Determine the (X, Y) coordinate at the center of the cell enclosing the given text.  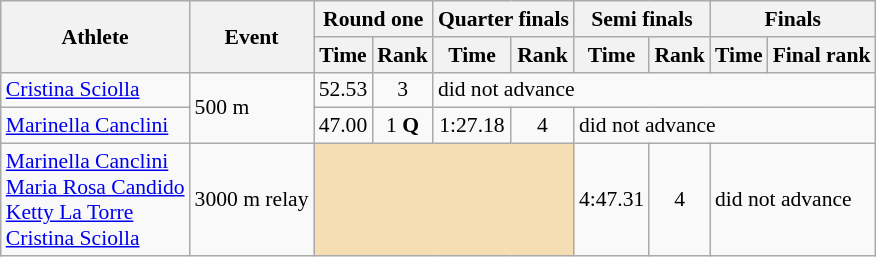
3 (402, 90)
47.00 (344, 126)
4:47.31 (612, 200)
Cristina Sciolla (96, 90)
1 Q (402, 126)
3000 m relay (252, 200)
Round one (374, 19)
Athlete (96, 36)
1:27.18 (472, 126)
Semi finals (642, 19)
500 m (252, 108)
Quarter finals (504, 19)
52.53 (344, 90)
Event (252, 36)
Final rank (822, 55)
Marinella Canclini (96, 126)
Finals (793, 19)
Marinella CancliniMaria Rosa CandidoKetty La TorreCristina Sciolla (96, 200)
